Scan for the cell matching the given text and deliver its [X, Y] coordinate at center. 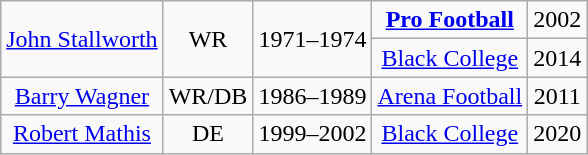
Arena Football [450, 96]
2014 [558, 58]
WR/DB [208, 96]
1999–2002 [312, 134]
John Stallworth [82, 39]
DE [208, 134]
Robert Mathis [82, 134]
2002 [558, 20]
Barry Wagner [82, 96]
1971–1974 [312, 39]
1986–1989 [312, 96]
WR [208, 39]
Pro Football [450, 20]
2020 [558, 134]
2011 [558, 96]
